Determine the [x, y] coordinate at the center of the cell enclosing the given text.  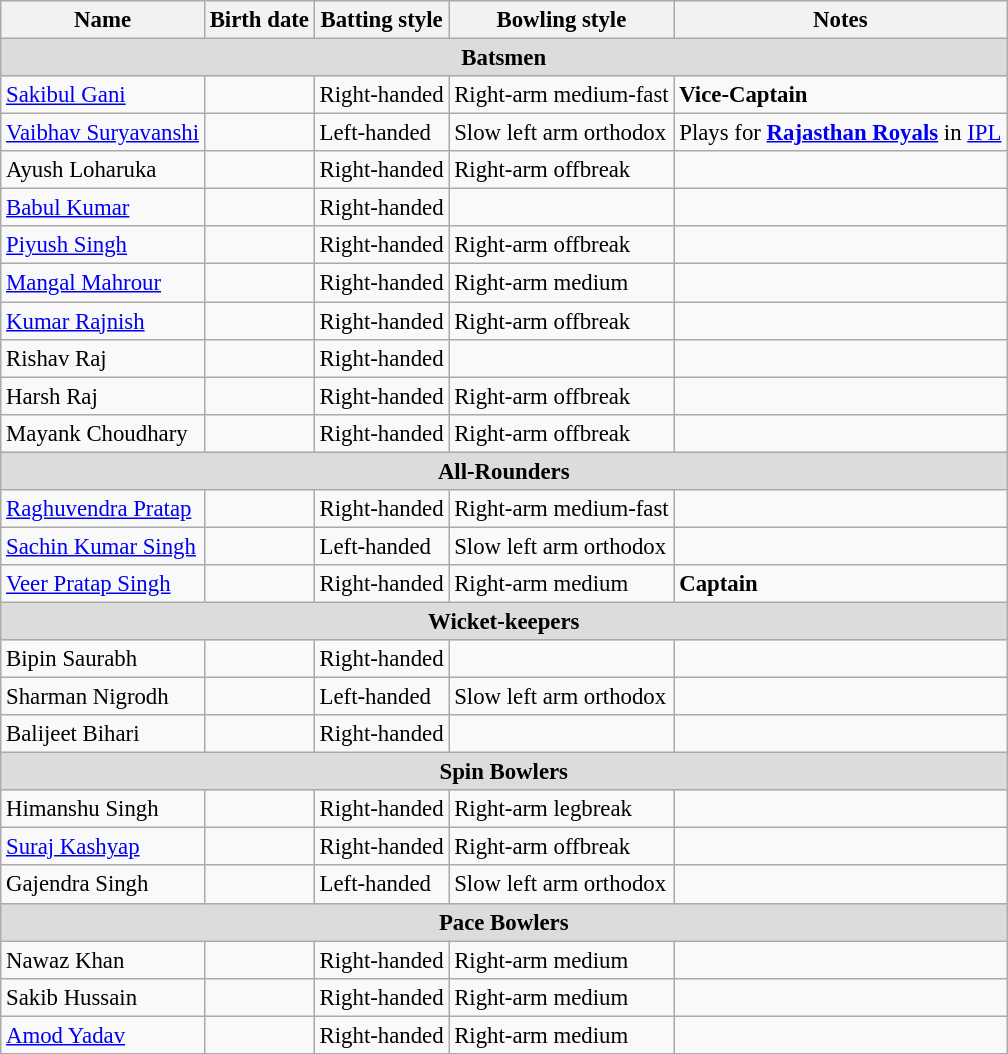
Vice-Captain [840, 95]
Right-arm legbreak [562, 809]
Nawaz Khan [103, 960]
Sharman Nigrodh [103, 697]
Sakibul Gani [103, 95]
Name [103, 20]
Suraj Kashyap [103, 847]
Babul Kumar [103, 208]
Mayank Choudhary [103, 433]
Amod Yadav [103, 1035]
Mangal Mahrour [103, 283]
Pace Bowlers [504, 922]
Vaibhav Suryavanshi [103, 133]
Raghuvendra Pratap [103, 509]
Balijeet Bihari [103, 734]
Gajendra Singh [103, 885]
Birth date [259, 20]
Batting style [382, 20]
All-Rounders [504, 471]
Captain [840, 584]
Notes [840, 20]
Piyush Singh [103, 245]
Sakib Hussain [103, 997]
Rishav Raj [103, 358]
Bipin Saurabh [103, 659]
Plays for Rajasthan Royals in IPL [840, 133]
Kumar Rajnish [103, 321]
Sachin Kumar Singh [103, 546]
Bowling style [562, 20]
Veer Pratap Singh [103, 584]
Himanshu Singh [103, 809]
Wicket-keepers [504, 621]
Ayush Loharuka [103, 170]
Batsmen [504, 58]
Spin Bowlers [504, 772]
Harsh Raj [103, 396]
